Scan for the cell matching the given text and deliver its [x, y] coordinate at center. 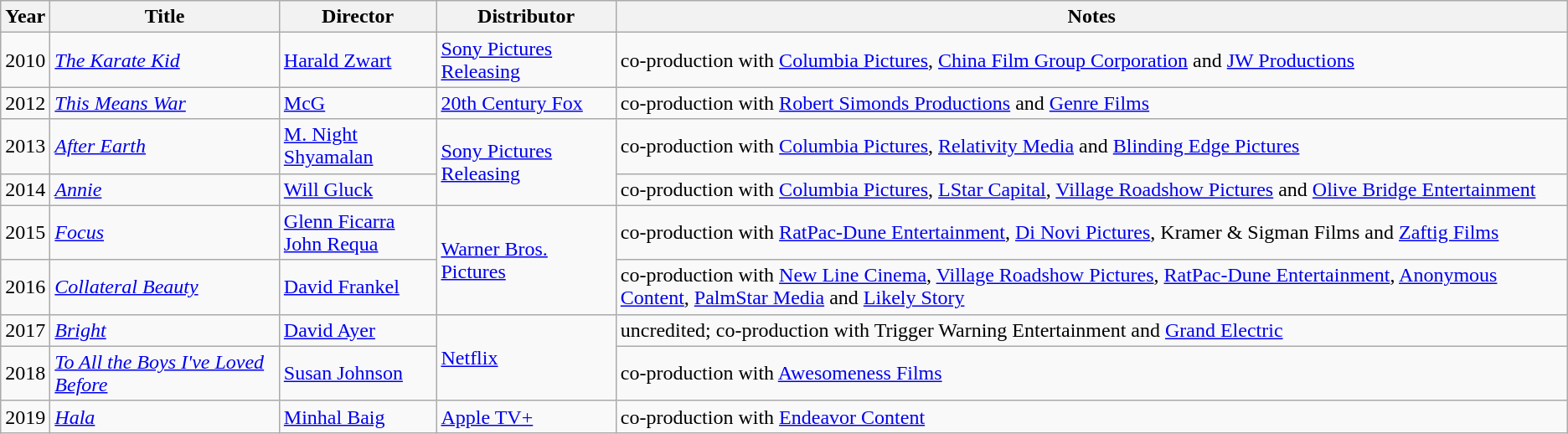
After Earth [165, 146]
To All the Boys I've Loved Before [165, 374]
The Karate Kid [165, 60]
Year [25, 17]
M. Night Shyamalan [358, 146]
co-production with Endeavor Content [1091, 416]
Focus [165, 233]
2019 [25, 416]
Apple TV+ [526, 416]
Minhal Baig [358, 416]
Distributor [526, 17]
uncredited; co-production with Trigger Warning Entertainment and Grand Electric [1091, 330]
2016 [25, 287]
co-production with RatPac-Dune Entertainment, Di Novi Pictures, Kramer & Sigman Films and Zaftig Films [1091, 233]
Glenn FicarraJohn Requa [358, 233]
McG [358, 103]
Susan Johnson [358, 374]
Title [165, 17]
2017 [25, 330]
2018 [25, 374]
co-production with Columbia Pictures, Relativity Media and Blinding Edge Pictures [1091, 146]
2013 [25, 146]
Harald Zwart [358, 60]
Collateral Beauty [165, 287]
2014 [25, 189]
20th Century Fox [526, 103]
Will Gluck [358, 189]
Director [358, 17]
co-production with Columbia Pictures, LStar Capital, Village Roadshow Pictures and Olive Bridge Entertainment [1091, 189]
2015 [25, 233]
David Ayer [358, 330]
co-production with Robert Simonds Productions and Genre Films [1091, 103]
2012 [25, 103]
Netflix [526, 357]
Warner Bros. Pictures [526, 260]
2010 [25, 60]
Annie [165, 189]
Hala [165, 416]
co-production with Awesomeness Films [1091, 374]
Bright [165, 330]
Notes [1091, 17]
co-production with New Line Cinema, Village Roadshow Pictures, RatPac-Dune Entertainment, Anonymous Content, PalmStar Media and Likely Story [1091, 287]
This Means War [165, 103]
David Frankel [358, 287]
co-production with Columbia Pictures, China Film Group Corporation and JW Productions [1091, 60]
